Search for the cell housing the specified text and yield its (x, y) center coordinate. 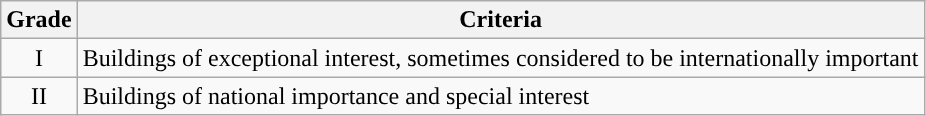
Buildings of exceptional interest, sometimes considered to be internationally important (500, 58)
II (39, 96)
Grade (39, 20)
Criteria (500, 20)
Buildings of national importance and special interest (500, 96)
I (39, 58)
